Extract the [X, Y] coordinate from the center of the cell holding the provided text.  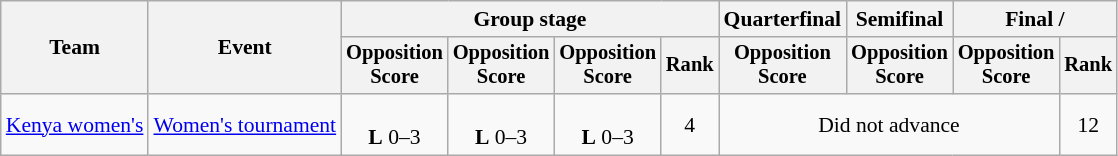
Final / [1035, 19]
Quarterfinal [783, 19]
Team [75, 48]
Women's tournament [244, 124]
Did not advance [890, 124]
4 [690, 124]
Event [244, 48]
12 [1088, 124]
Kenya women's [75, 124]
Group stage [530, 19]
Semifinal [900, 19]
